From the cell containing the given text, extract its center point as [x, y] coordinate. 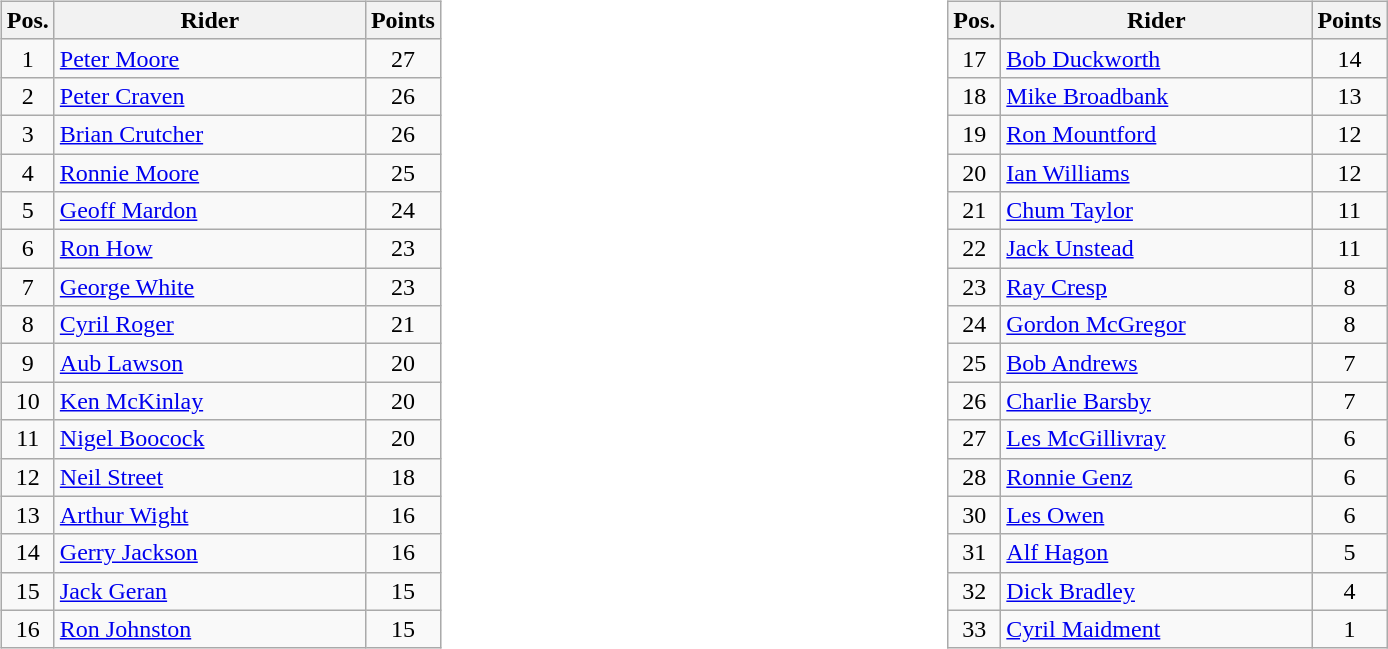
Mike Broadbank [1156, 96]
Peter Moore [210, 58]
Ron Mountford [1156, 134]
Jack Geran [210, 591]
30 [974, 515]
Cyril Roger [210, 325]
33 [974, 629]
Gerry Jackson [210, 553]
Chum Taylor [1156, 211]
22 [974, 249]
Ron How [210, 249]
Ronnie Genz [1156, 477]
2 [28, 96]
Bob Andrews [1156, 363]
Geoff Mardon [210, 211]
31 [974, 553]
Neil Street [210, 477]
Charlie Barsby [1156, 401]
3 [28, 134]
19 [974, 134]
Arthur Wight [210, 515]
Peter Craven [210, 96]
Ian Williams [1156, 173]
17 [974, 58]
9 [28, 363]
Ray Cresp [1156, 287]
Les Owen [1156, 515]
Les McGillivray [1156, 439]
Alf Hagon [1156, 553]
Ken McKinlay [210, 401]
Ron Johnston [210, 629]
32 [974, 591]
Dick Bradley [1156, 591]
Brian Crutcher [210, 134]
10 [28, 401]
Jack Unstead [1156, 249]
Nigel Boocock [210, 439]
George White [210, 287]
28 [974, 477]
Gordon McGregor [1156, 325]
Aub Lawson [210, 363]
Cyril Maidment [1156, 629]
Ronnie Moore [210, 173]
Bob Duckworth [1156, 58]
